Extract the (x, y) coordinate from the center of the cell holding the provided text.  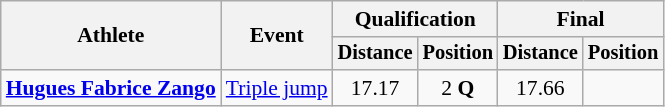
Hugues Fabrice Zango (111, 88)
Triple jump (277, 88)
Athlete (111, 36)
2 Q (458, 88)
Event (277, 36)
17.66 (540, 88)
Qualification (416, 19)
Final (580, 19)
17.17 (376, 88)
